From the cell containing the given text, extract its center point as [x, y] coordinate. 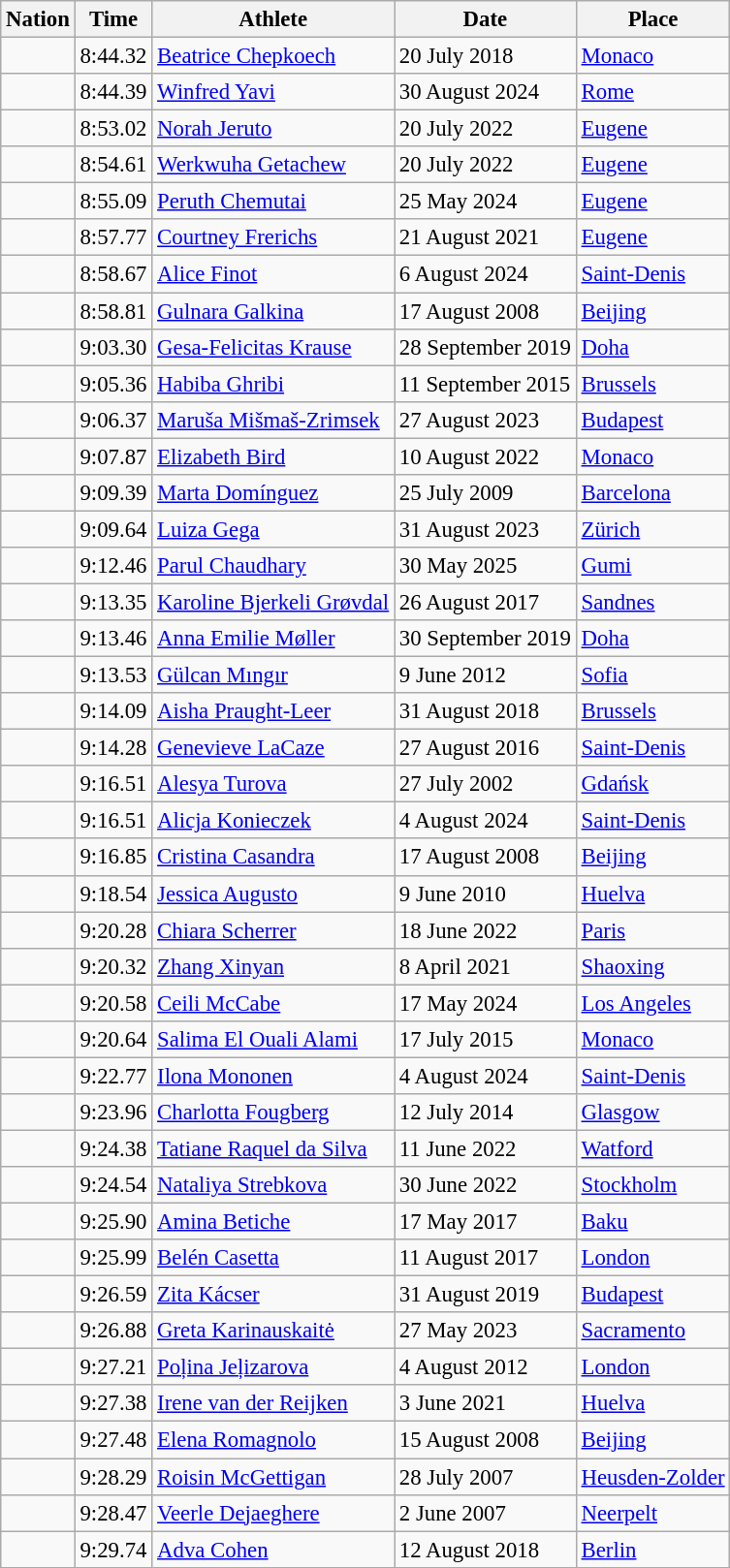
9:27.21 [113, 1367]
Peruth Chemutai [273, 202]
9:24.38 [113, 1148]
27 August 2023 [485, 420]
Parul Chaudhary [273, 566]
Ceili McCabe [273, 1003]
Watford [653, 1148]
Zita Kácser [273, 1295]
Athlete [273, 19]
9:03.30 [113, 347]
Shaoxing [653, 966]
Chiara Scherrer [273, 930]
Gesa-Felicitas Krause [273, 347]
9:22.77 [113, 1076]
8:57.77 [113, 237]
3 June 2021 [485, 1404]
27 August 2016 [485, 748]
28 September 2019 [485, 347]
Zürich [653, 529]
11 June 2022 [485, 1148]
27 May 2023 [485, 1331]
17 July 2015 [485, 1040]
Gumi [653, 566]
Anna Emilie Møller [273, 639]
Alicja Konieczek [273, 821]
21 August 2021 [485, 237]
31 August 2018 [485, 711]
Courtney Frerichs [273, 237]
9:25.99 [113, 1258]
6 August 2024 [485, 274]
Roisin McGettigan [273, 1477]
Werkwuha Getachew [273, 165]
9:26.88 [113, 1331]
Barcelona [653, 493]
31 August 2019 [485, 1295]
9:13.46 [113, 639]
Aisha Praught-Leer [273, 711]
Nataliya Strebkova [273, 1185]
Adva Cohen [273, 1550]
Sofia [653, 675]
Nation [38, 19]
30 June 2022 [485, 1185]
8:55.09 [113, 202]
9:24.54 [113, 1185]
Glasgow [653, 1113]
9:13.35 [113, 602]
10 August 2022 [485, 456]
9 June 2012 [485, 675]
Elizabeth Bird [273, 456]
9:18.54 [113, 894]
Sandnes [653, 602]
9:07.87 [113, 456]
Genevieve LaCaze [273, 748]
Heusden-Zolder [653, 1477]
Poļina Jeļizarova [273, 1367]
Maruša Mišmaš-Zrimsek [273, 420]
12 July 2014 [485, 1113]
8:54.61 [113, 165]
Amina Betiche [273, 1222]
9:27.48 [113, 1440]
Place [653, 19]
9:29.74 [113, 1550]
28 July 2007 [485, 1477]
Gdańsk [653, 784]
8:58.67 [113, 274]
Jessica Augusto [273, 894]
17 May 2024 [485, 1003]
Charlotta Fougberg [273, 1113]
4 August 2012 [485, 1367]
8:58.81 [113, 311]
31 August 2023 [485, 529]
Stockholm [653, 1185]
Cristina Casandra [273, 858]
9:27.38 [113, 1404]
25 May 2024 [485, 202]
30 May 2025 [485, 566]
Ilona Mononen [273, 1076]
9:28.47 [113, 1513]
Berlin [653, 1550]
9:25.90 [113, 1222]
Neerpelt [653, 1513]
Alice Finot [273, 274]
9:26.59 [113, 1295]
9 June 2010 [485, 894]
11 September 2015 [485, 384]
Baku [653, 1222]
9:16.85 [113, 858]
30 August 2024 [485, 92]
2 June 2007 [485, 1513]
Gülcan Mıngır [273, 675]
9:09.64 [113, 529]
9:20.64 [113, 1040]
Marta Domínguez [273, 493]
20 July 2018 [485, 56]
9:13.53 [113, 675]
9:09.39 [113, 493]
11 August 2017 [485, 1258]
9:14.09 [113, 711]
17 May 2017 [485, 1222]
Luiza Gega [273, 529]
Belén Casetta [273, 1258]
Karoline Bjerkeli Grøvdal [273, 602]
26 August 2017 [485, 602]
Sacramento [653, 1331]
15 August 2008 [485, 1440]
9:28.29 [113, 1477]
Salima El Ouali Alami [273, 1040]
9:14.28 [113, 748]
12 August 2018 [485, 1550]
9:20.28 [113, 930]
9:12.46 [113, 566]
Paris [653, 930]
8:53.02 [113, 129]
Veerle Dejaeghere [273, 1513]
Winfred Yavi [273, 92]
Irene van der Reijken [273, 1404]
8:44.32 [113, 56]
Tatiane Raquel da Silva [273, 1148]
9:23.96 [113, 1113]
9:05.36 [113, 384]
Elena Romagnolo [273, 1440]
Zhang Xinyan [273, 966]
Los Angeles [653, 1003]
18 June 2022 [485, 930]
Time [113, 19]
Date [485, 19]
Rome [653, 92]
8 April 2021 [485, 966]
8:44.39 [113, 92]
25 July 2009 [485, 493]
27 July 2002 [485, 784]
Habiba Ghribi [273, 384]
30 September 2019 [485, 639]
Gulnara Galkina [273, 311]
Beatrice Chepkoech [273, 56]
Greta Karinauskaitė [273, 1331]
9:20.58 [113, 1003]
9:20.32 [113, 966]
Alesya Turova [273, 784]
Norah Jeruto [273, 129]
9:06.37 [113, 420]
